Detect which cell encompasses the target text, then output its (x, y) center coordinate. 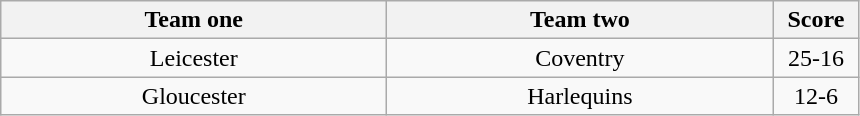
Gloucester (194, 96)
Team one (194, 20)
Harlequins (580, 96)
Score (816, 20)
12-6 (816, 96)
25-16 (816, 58)
Coventry (580, 58)
Team two (580, 20)
Leicester (194, 58)
